Detect which cell encompasses the target text, then output its (x, y) center coordinate. 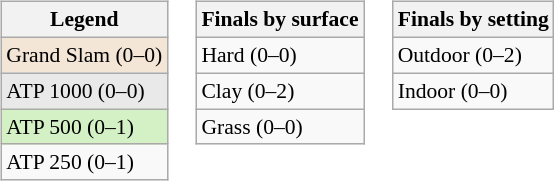
Clay (0–2) (280, 91)
Outdoor (0–2) (474, 55)
ATP 250 (0–1) (84, 162)
Indoor (0–0) (474, 91)
Finals by surface (280, 20)
Legend (84, 20)
Grand Slam (0–0) (84, 55)
ATP 1000 (0–0) (84, 91)
Finals by setting (474, 20)
Grass (0–0) (280, 127)
ATP 500 (0–1) (84, 127)
Hard (0–0) (280, 55)
